Return the (x, y) coordinate for the center point of the cell that contains the specified text.  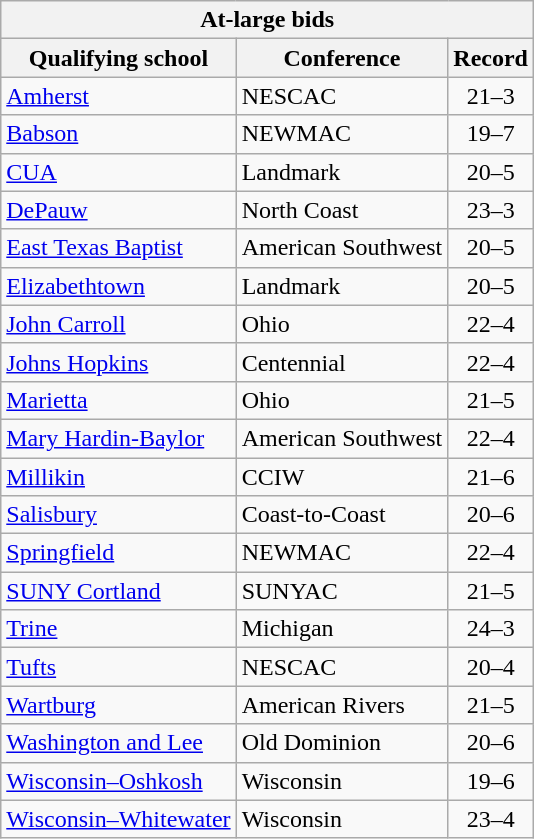
Centennial (342, 362)
Michigan (342, 629)
21–3 (491, 96)
Marietta (118, 400)
Qualifying school (118, 58)
21–6 (491, 477)
North Coast (342, 210)
Wisconsin–Whitewater (118, 819)
Babson (118, 134)
19–7 (491, 134)
Wisconsin–Oshkosh (118, 781)
Elizabethtown (118, 286)
Johns Hopkins (118, 362)
20–4 (491, 667)
Washington and Lee (118, 743)
American Rivers (342, 705)
Salisbury (118, 515)
At-large bids (268, 20)
Trine (118, 629)
23–4 (491, 819)
23–3 (491, 210)
Millikin (118, 477)
24–3 (491, 629)
CCIW (342, 477)
Coast-to-Coast (342, 515)
SUNY Cortland (118, 591)
Springfield (118, 553)
Wartburg (118, 705)
Record (491, 58)
Amherst (118, 96)
John Carroll (118, 324)
SUNYAC (342, 591)
DePauw (118, 210)
Tufts (118, 667)
East Texas Baptist (118, 248)
CUA (118, 172)
19–6 (491, 781)
Old Dominion (342, 743)
Mary Hardin-Baylor (118, 438)
Conference (342, 58)
